Return the [X, Y] coordinate for the center point of the cell that contains the specified text.  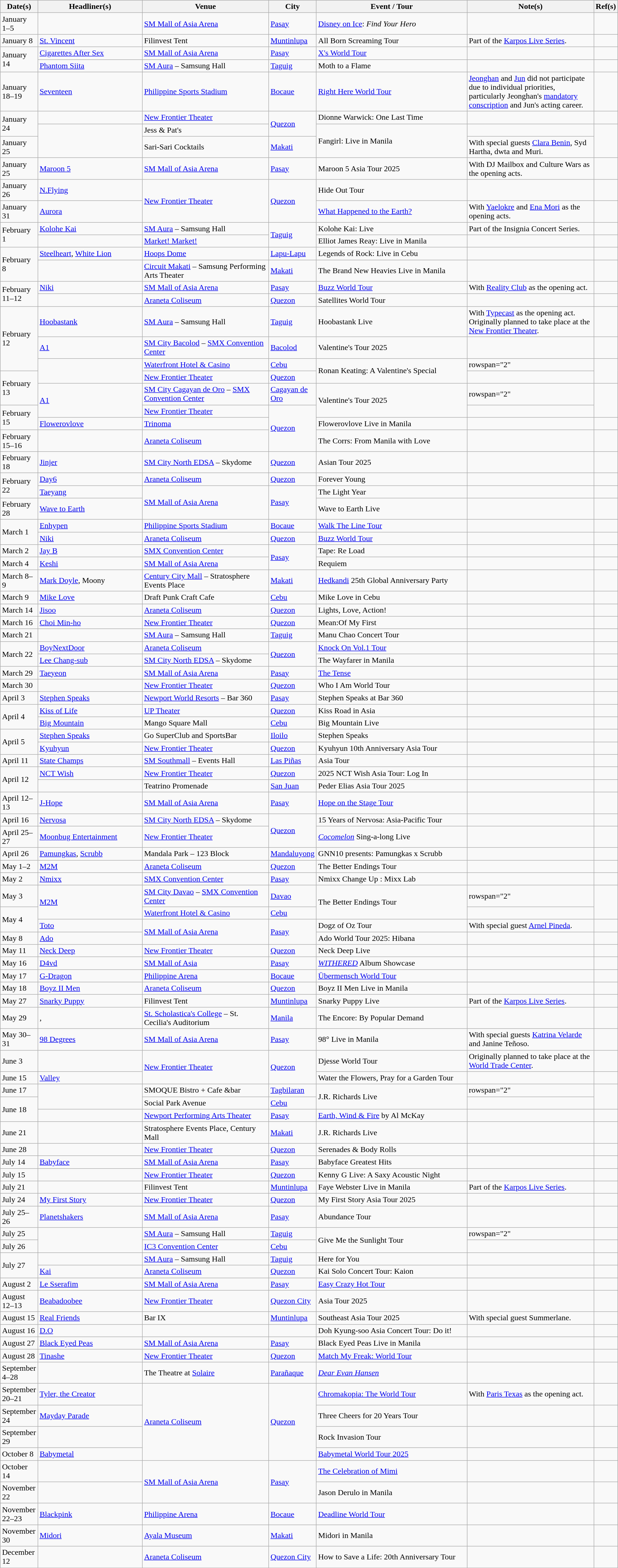
State Champs [90, 761]
Cigarettes After Sex [90, 53]
SM City Davao – SMX Convention Center [205, 896]
Djesse World Tour [392, 1061]
June 15 [19, 1078]
June 3 [19, 1061]
March 8–9 [19, 581]
With Reality Club as the opening act. [531, 288]
April 12 [19, 780]
Originally planned to take place at the World Trade Center. [531, 1061]
March 4 [19, 563]
Wave to Earth Live [392, 509]
Kai [90, 1271]
Seventeen [90, 92]
Moth to a Flame [392, 66]
Hoobastank [90, 322]
March 30 [19, 685]
January 26 [19, 190]
2025 NCT Wish Asia Tour: Log In [392, 773]
February 11–12 [19, 294]
Stratosphere Events Place, Century Mall [205, 1132]
Valley [90, 1078]
X's World Tour [392, 53]
Cocomelon Sing-a-long Live [392, 837]
April 26 [19, 854]
Jinjer [90, 462]
Black Eyed Peas [90, 1343]
Enhypen [90, 526]
Beabadoobee [90, 1301]
Headliner(s) [90, 7]
May 30–31 [19, 1039]
Mike Love in Cebu [392, 597]
Dionne Warwick: One Last Time [392, 117]
February 22 [19, 485]
Lapu-Lapu [292, 254]
Three Cheers for 20 Years Tour [392, 1415]
Stephen Speaks at Bar 360 [392, 698]
May 29 [19, 1018]
All Born Screaming Tour [392, 41]
August 27 [19, 1343]
Asia Tour [392, 761]
Neck Deep [90, 951]
Mandala Park – 123 Block [205, 854]
WITHERED Album Showcase [392, 963]
May 4 [19, 919]
Ayala Museum [205, 1535]
March 29 [19, 673]
Kyuhyun [90, 748]
With special guests Clara Benin, Syd Hartha, dwta and Muri. [531, 147]
Lee Chang-sub [90, 660]
Le Sserafim [90, 1284]
July 15 [19, 1175]
Hoobastank Live [392, 322]
May 2 [19, 879]
Hide Out Tour [392, 190]
Easy Crazy Hot Tour [392, 1284]
The Brand New Heavies Live in Manila [392, 271]
October 14 [19, 1471]
The Tense [392, 673]
Dogz of Oz Tour [392, 925]
UP Theater [205, 710]
Social Park Avenue [205, 1103]
July 25 [19, 1234]
Give Me the Sunlight Tour [392, 1240]
March 16 [19, 623]
Abundance Tour [392, 1217]
November 22–23 [19, 1514]
The Encore: By Popular Demand [392, 1018]
Jeonghan and Jun did not participate due to individual priorities, particularly Jeonghan's mandatory conscription and Jun's acting career. [531, 92]
May 16 [19, 963]
Asian Tour 2025 [392, 462]
Newport Performing Arts Theater [205, 1115]
Tagbilaran [292, 1090]
Doh Kyung-soo Asia Concert Tour: Do it! [392, 1330]
Black Eyed Peas Live in Manila [392, 1343]
July 27 [19, 1265]
98 Degrees [90, 1039]
Who I Am World Tour [392, 685]
September 4–28 [19, 1372]
Ado [90, 938]
Taeyang [90, 492]
Jay B [90, 551]
Deadline World Tour [392, 1514]
Babymetal [90, 1454]
Teatrino Promenade [205, 786]
Neck Deep Live [392, 951]
Tyler, the Creator [90, 1394]
The Corrs: From Manila with Love [392, 441]
My First Story [90, 1200]
March 9 [19, 597]
Day6 [90, 479]
The Theatre at Solaire [205, 1372]
Phantom Siita [90, 66]
Satellites World Tour [392, 300]
Davao [292, 896]
Boyz II Men Live in Manila [392, 988]
With special guests Katrina Velarde and Janine Teñoso. [531, 1039]
N.Flying [90, 190]
Ronan Keating: A Valentine's Special [392, 371]
Steelheart, White Lion [90, 254]
July 26 [19, 1246]
Keshi [90, 563]
Southeast Asia Tour 2025 [392, 1318]
IC3 Convention Center [205, 1246]
January 1–5 [19, 24]
April 12–13 [19, 803]
How to Save a Life: 20th Anniversary Tour [392, 1557]
Tape: Re Load [392, 551]
With special guest Summerlane. [531, 1318]
San Juan [292, 786]
Kiss Road in Asia [392, 710]
Iloilo [292, 736]
15 Years of Nervosa: Asia-Pacific Tour [392, 820]
Asia Tour 2025 [392, 1301]
SM Southmall – Events Hall [205, 761]
D.O [90, 1330]
Market! Market! [205, 241]
Big Mountain [90, 723]
Here for You [392, 1259]
April 3 [19, 698]
February 8 [19, 265]
The Celebration of Mimi [392, 1471]
March 2 [19, 551]
Chromakopia: The World Tour [392, 1394]
April 4 [19, 717]
Fangirl: Live in Manila [392, 141]
Las Piñas [292, 761]
Mango Square Mall [205, 723]
Ado World Tour 2025: Hibana [392, 938]
Bar IX [205, 1318]
Rock Invasion Tour [392, 1437]
Legends of Rock: Live in Cebu [392, 254]
Kenny G Live: A Saxy Acoustic Night [392, 1175]
February 15 [19, 417]
Manila [292, 1018]
Nmixx [90, 879]
Tinashe [90, 1356]
J-Hope [90, 803]
Big Mountain Live [392, 723]
April 16 [19, 820]
Übermensch World Tour [392, 976]
Match My Freak: World Tour [392, 1356]
Century City Mall – Stratosphere Events Place [205, 581]
Maroon 5 [90, 168]
Parañaque [292, 1372]
Real Friends [90, 1318]
Knock On Vol.1 Tour [392, 648]
March 14 [19, 610]
April 5 [19, 742]
Requiem [392, 563]
August 16 [19, 1330]
Moonbug Entertainment [90, 837]
Mark Doyle, Moony [90, 581]
February 28 [19, 509]
98° Live in Manila [392, 1039]
Snarky Puppy [90, 1001]
Walk The Line Tour [392, 526]
Toto [90, 925]
September 29 [19, 1437]
January 18–19 [19, 92]
SM City Cagayan de Oro – SMX Convention Center [205, 394]
Hope on the Stage Tour [392, 803]
Part of the Insignia Concert Series. [531, 229]
July 25–26 [19, 1217]
The Light Year [392, 492]
Go SuperClub and SportsBar [205, 736]
Babyface [90, 1162]
December 12 [19, 1557]
Ref(s) [606, 7]
January 8 [19, 41]
Wave to Earth [90, 509]
Venue [205, 7]
BoyNextDoor [90, 648]
April 11 [19, 761]
September 24 [19, 1415]
The Wayfarer in Manila [392, 660]
Faye Webster Live in Manila [392, 1187]
With Paris Texas as the opening act. [531, 1394]
With special guest Arnel Pineda. [531, 925]
Maroon 5 Asia Tour 2025 [392, 168]
February 15–16 [19, 441]
July 21 [19, 1187]
Newport World Resorts – Bar 360 [205, 698]
August 15 [19, 1318]
Draft Punk Craft Cafe [205, 597]
Mayday Parade [90, 1415]
May 8 [19, 938]
January 14 [19, 59]
Dear Evan Hansen [392, 1372]
Nervosa [90, 820]
Earth, Wind & Fire by Al McKay [392, 1115]
January 31 [19, 211]
August 2 [19, 1284]
My First Story Asia Tour 2025 [392, 1200]
With Typecast as the opening act.Originally planned to take place at the New Frontier Theater. [531, 322]
Right Here World Tour [392, 92]
SM Mall of Asia [205, 963]
Midori in Manila [392, 1535]
Boyz II Men [90, 988]
Hedkandi 25th Global Anniversary Party [392, 581]
Kyuhyun 10th Anniversary Asia Tour [392, 748]
Blackpink [90, 1514]
Babymetal World Tour 2025 [392, 1454]
Water the Flowers, Pray for a Garden Tour [392, 1078]
D4vd [90, 963]
Hoops Dome [205, 254]
February 1 [19, 235]
Serenades & Body Rolls [392, 1149]
Jisoo [90, 610]
Midori [90, 1535]
SMOQUE Bistro + Cafe &bar [205, 1090]
Babyface Greatest Hits [392, 1162]
June 17 [19, 1090]
Kai Solo Concert Tour: Kaion [392, 1271]
G-Dragon [90, 976]
September 20–21 [19, 1394]
Kolohe Kai [90, 229]
April 25–27 [19, 837]
With Yaelokre and Ena Mori as the opening acts. [531, 211]
March 1 [19, 532]
GNN10 presents: Pamungkas x Scrubb [392, 854]
August 12–13 [19, 1301]
Planetshakers [90, 1217]
City [292, 7]
Aurora [90, 211]
Jason Derulo in Manila [392, 1492]
Pamungkas, Scrubb [90, 854]
Mike Love [90, 597]
St. Vincent [90, 41]
February 18 [19, 462]
May 1–2 [19, 866]
May 18 [19, 988]
Jess & Pat's [205, 130]
Kiss of Life [90, 710]
February 12 [19, 338]
May 3 [19, 896]
Note(s) [531, 7]
July 14 [19, 1162]
November 22 [19, 1492]
, [90, 1018]
June 28 [19, 1149]
March 21 [19, 635]
St. Scholastica's College – St. Cecilia's Auditorium [205, 1018]
November 30 [19, 1535]
Elliot James Reay: Live in Manila [392, 241]
Forever Young [392, 479]
Bacolod [292, 348]
January 24 [19, 124]
Date(s) [19, 7]
May 27 [19, 1001]
What Happened to the Earth? [392, 211]
Peder Elias Asia Tour 2025 [392, 786]
Manu Chao Concert Tour [392, 635]
NCT Wish [90, 773]
February 13 [19, 388]
October 8 [19, 1454]
Lights, Love, Action! [392, 610]
Cagayan de Oro [292, 394]
Circuit Makati – Samsung Performing Arts Theater [205, 271]
Mandaluyong [292, 854]
June 21 [19, 1132]
With DJ Mailbox and Culture Wars as the opening acts. [531, 168]
Flowerovlove [90, 424]
Kolohe Kai: Live [392, 229]
Nmixx Change Up : Mixx Lab [392, 879]
August 28 [19, 1356]
June 18 [19, 1109]
March 22 [19, 654]
SM City Bacolod – SMX Convention Center [205, 348]
Trinoma [205, 424]
July 24 [19, 1200]
Snarky Puppy Live [392, 1001]
Mean:Of My First [392, 623]
May 17 [19, 976]
Taeyeon [90, 673]
Sari-Sari Cocktails [205, 147]
Flowerovlove Live in Manila [392, 424]
May 11 [19, 951]
Event / Tour [392, 7]
Choi Min-ho [90, 623]
Disney on Ice: Find Your Hero [392, 24]
